Identify which cell holds the provided text, then report its [x, y] central coordinate. 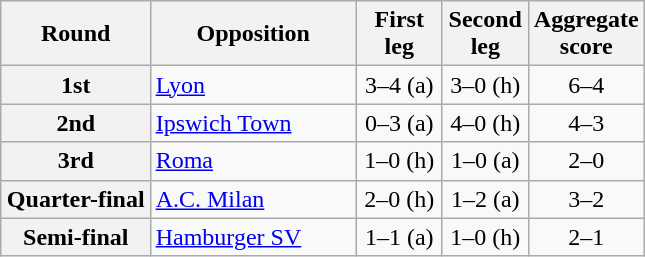
3rd [76, 161]
4–0 (h) [485, 123]
4–3 [586, 123]
3–2 [586, 199]
Roma [253, 161]
Ipswich Town [253, 123]
Quarter-final [76, 199]
Second leg [485, 34]
Aggregate score [586, 34]
Semi-final [76, 237]
1–1 (a) [399, 237]
6–4 [586, 85]
2–1 [586, 237]
A.C. Milan [253, 199]
1–2 (a) [485, 199]
Hamburger SV [253, 237]
1–0 (a) [485, 161]
1st [76, 85]
3–0 (h) [485, 85]
First leg [399, 34]
2–0 [586, 161]
2–0 (h) [399, 199]
2nd [76, 123]
Opposition [253, 34]
Lyon [253, 85]
0–3 (a) [399, 123]
Round [76, 34]
3–4 (a) [399, 85]
